Return (x, y) of the center of cell containing provided text 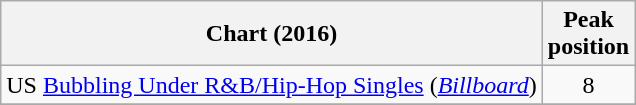
Peakposition (588, 34)
US Bubbling Under R&B/Hip-Hop Singles (Billboard) (272, 85)
Chart (2016) (272, 34)
8 (588, 85)
